Return the (X, Y) coordinate for the center point of the cell that contains the specified text.  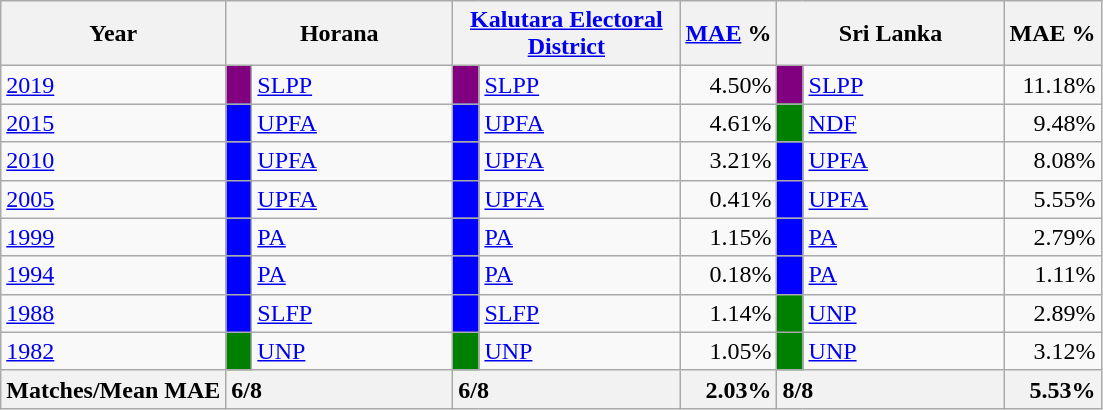
Kalutara Electoral District (566, 34)
11.18% (1052, 85)
Sri Lanka (890, 34)
4.61% (728, 123)
1994 (114, 275)
Matches/Mean MAE (114, 389)
1988 (114, 313)
3.12% (1052, 351)
5.55% (1052, 199)
8/8 (890, 389)
2019 (114, 85)
0.41% (728, 199)
9.48% (1052, 123)
2.79% (1052, 237)
1999 (114, 237)
1.05% (728, 351)
4.50% (728, 85)
1982 (114, 351)
1.15% (728, 237)
2.03% (728, 389)
5.53% (1052, 389)
8.08% (1052, 161)
Year (114, 34)
2010 (114, 161)
2005 (114, 199)
1.11% (1052, 275)
NDF (904, 123)
2.89% (1052, 313)
2015 (114, 123)
1.14% (728, 313)
Horana (340, 34)
3.21% (728, 161)
0.18% (728, 275)
